Search for the cell housing the specified text and yield its [X, Y] center coordinate. 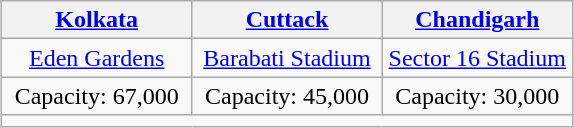
Capacity: 45,000 [287, 96]
Barabati Stadium [287, 58]
Capacity: 30,000 [477, 96]
Sector 16 Stadium [477, 58]
Eden Gardens [97, 58]
Kolkata [97, 20]
Capacity: 67,000 [97, 96]
Chandigarh [477, 20]
Cuttack [287, 20]
